Extract the [x, y] coordinate from the center of the cell holding the provided text.  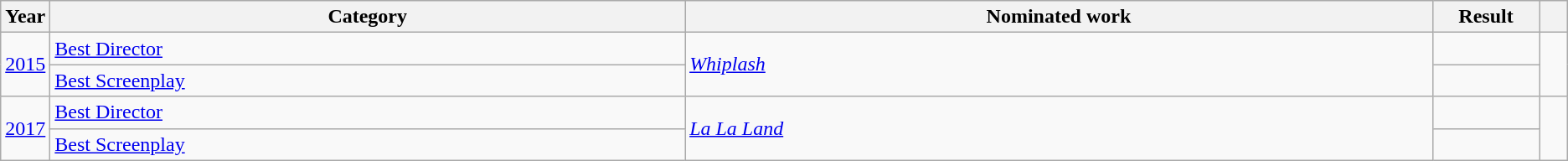
Year [25, 17]
2017 [25, 128]
Nominated work [1059, 17]
2015 [25, 65]
Category [368, 17]
Whiplash [1059, 65]
La La Land [1059, 128]
Result [1486, 17]
